Detect which cell encompasses the target text, then output its [x, y] center coordinate. 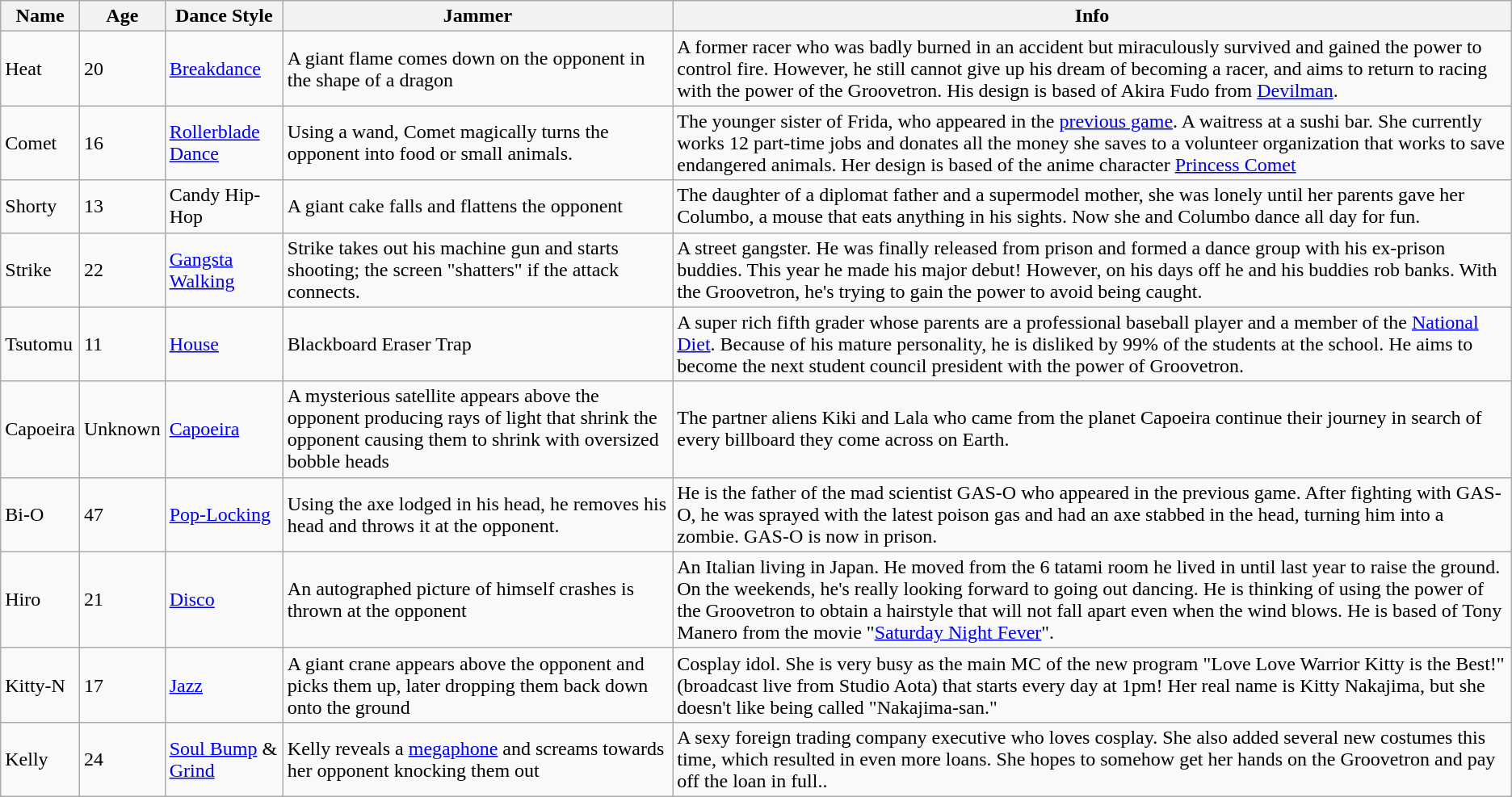
Strike takes out his machine gun and starts shooting; the screen "shatters" if the attack connects. [477, 270]
Candy Hip-Hop [224, 207]
Using a wand, Comet magically turns the opponent into food or small animals. [477, 143]
20 [122, 69]
11 [122, 344]
A giant flame comes down on the opponent in the shape of a dragon [477, 69]
Bi-O [40, 514]
Using the axe lodged in his head, he removes his head and throws it at the opponent. [477, 514]
13 [122, 207]
House [224, 344]
Hiro [40, 599]
A giant crane appears above the opponent and picks them up, later dropping them back down onto the ground [477, 685]
Unknown [122, 430]
Shorty [40, 207]
Dance Style [224, 16]
Kitty-N [40, 685]
Info [1092, 16]
Jazz [224, 685]
Rollerblade Dance [224, 143]
An autographed picture of himself crashes is thrown at the opponent [477, 599]
Pop-Locking [224, 514]
Gangsta Walking [224, 270]
Heat [40, 69]
Strike [40, 270]
Comet [40, 143]
A mysterious satellite appears above the opponent producing rays of light that shrink the opponent causing them to shrink with oversized bobble heads [477, 430]
Soul Bump & Grind [224, 759]
A giant cake falls and flattens the opponent [477, 207]
Age [122, 16]
Name [40, 16]
21 [122, 599]
Breakdance [224, 69]
Tsutomu [40, 344]
47 [122, 514]
Jammer [477, 16]
24 [122, 759]
Kelly reveals a megaphone and screams towards her opponent knocking them out [477, 759]
The partner aliens Kiki and Lala who came from the planet Capoeira continue their journey in search of every billboard they come across on Earth. [1092, 430]
Disco [224, 599]
Kelly [40, 759]
Blackboard Eraser Trap [477, 344]
22 [122, 270]
17 [122, 685]
16 [122, 143]
